Find where the given text appears and provide that cell's center as (X, Y) coordinate. 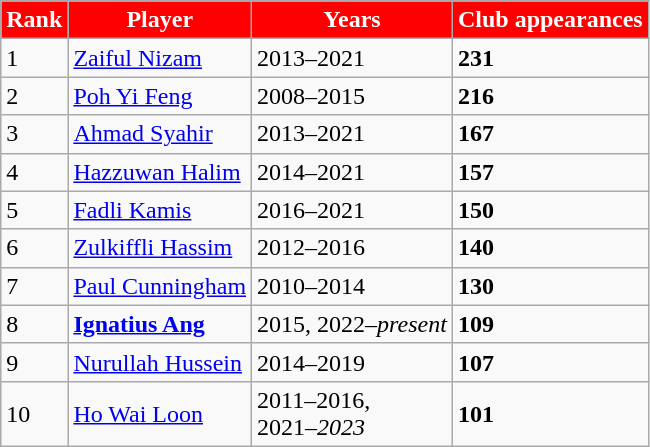
Paul Cunningham (160, 286)
167 (550, 134)
Rank (34, 20)
140 (550, 248)
101 (550, 414)
9 (34, 362)
2011–2016,2021–2023 (352, 414)
130 (550, 286)
Ho Wai Loon (160, 414)
Ignatius Ang (160, 324)
2012–2016 (352, 248)
216 (550, 96)
150 (550, 210)
Nurullah Hussein (160, 362)
2014–2021 (352, 172)
2014–2019 (352, 362)
157 (550, 172)
8 (34, 324)
231 (550, 58)
1 (34, 58)
2010–2014 (352, 286)
Poh Yi Feng (160, 96)
Ahmad Syahir (160, 134)
2015, 2022–present (352, 324)
3 (34, 134)
Years (352, 20)
2 (34, 96)
Fadli Kamis (160, 210)
Hazzuwan Halim (160, 172)
2016–2021 (352, 210)
4 (34, 172)
Zulkiffli Hassim (160, 248)
10 (34, 414)
5 (34, 210)
107 (550, 362)
Club appearances (550, 20)
7 (34, 286)
Player (160, 20)
109 (550, 324)
2008–2015 (352, 96)
Zaiful Nizam (160, 58)
6 (34, 248)
